For the text-containing cell, return its midpoint in (x, y) coordinate format. 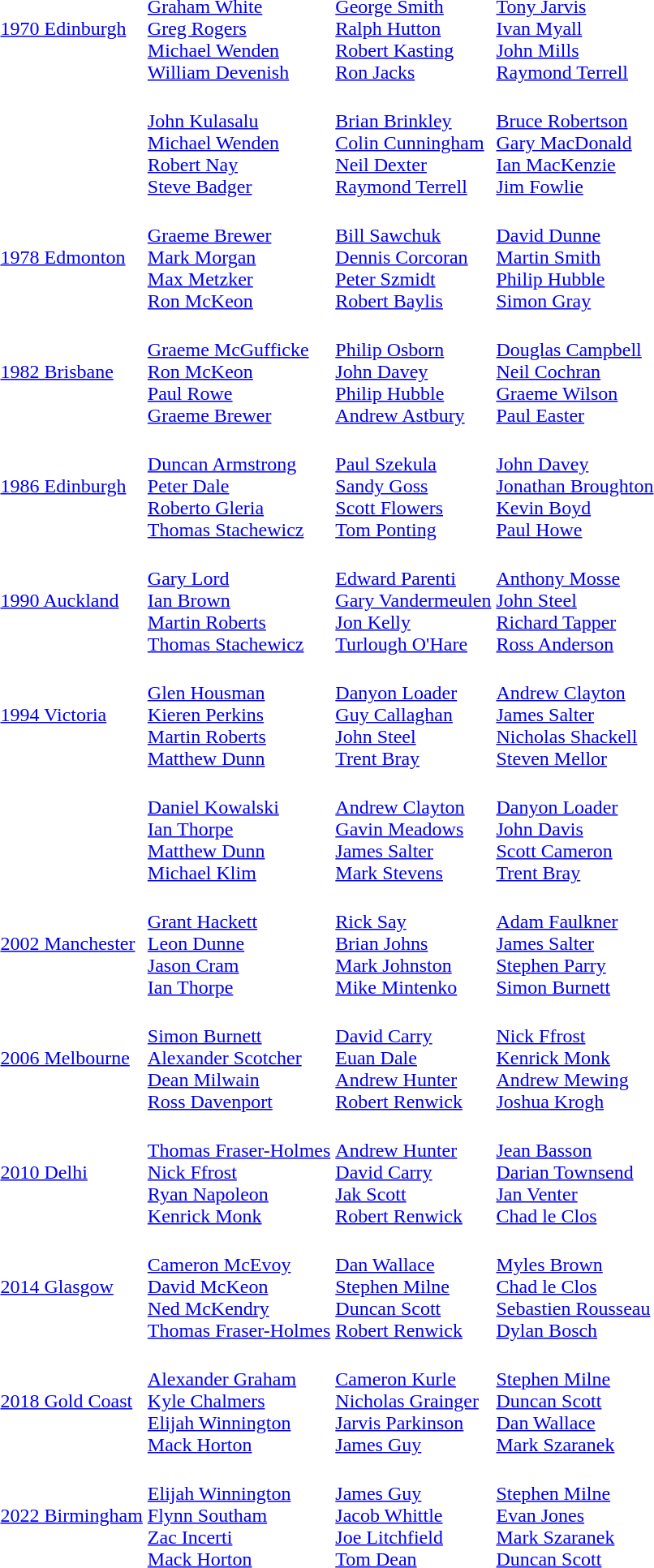
Graeme McGuffickeRon McKeonPaul RoweGraeme Brewer (239, 372)
Alexander GrahamKyle Chalmers Elijah WinningtonMack Horton (239, 1401)
Brian BrinkleyColin CunninghamNeil DexterRaymond Terrell (414, 143)
Glen HousmanKieren PerkinsMartin RobertsMatthew Dunn (239, 715)
Graeme BrewerMark MorganMax MetzkerRon McKeon (239, 257)
Grant HackettLeon DunneJason CramIan Thorpe (239, 943)
Thomas Fraser-HolmesNick FfrostRyan NapoleonKenrick Monk (239, 1172)
Dan WallaceStephen Milne Duncan ScottRobert Renwick (414, 1287)
Daniel KowalskiIan ThorpeMatthew DunnMichael Klim (239, 829)
Andrew ClaytonGavin MeadowsJames SalterMark Stevens (414, 829)
Simon BurnettAlexander ScotcherDean MilwainRoss Davenport (239, 1058)
Edward ParentiGary VandermeulenJon KellyTurlough O'Hare (414, 600)
David CarryEuan DaleAndrew HunterRobert Renwick (414, 1058)
Duncan ArmstrongPeter DaleRoberto GleriaThomas Stachewicz (239, 486)
Danyon LoaderGuy CallaghanJohn SteelTrent Bray (414, 715)
Cameron McEvoyDavid McKeon Ned McKendryThomas Fraser-Holmes (239, 1287)
Philip OsbornJohn DaveyPhilip HubbleAndrew Astbury (414, 372)
Paul SzekulaSandy GossScott FlowersTom Ponting (414, 486)
Cameron KurleNicholas Grainger Jarvis ParkinsonJames Guy (414, 1401)
Rick SayBrian JohnsMark JohnstonMike Mintenko (414, 943)
John KulasaluMichael WendenRobert NaySteve Badger (239, 143)
Gary LordIan BrownMartin RobertsThomas Stachewicz (239, 600)
Bill SawchukDennis CorcoranPeter SzmidtRobert Baylis (414, 257)
Andrew HunterDavid CarryJak ScottRobert Renwick (414, 1172)
